Return the [x, y] coordinate for the center point of the cell that contains the specified text.  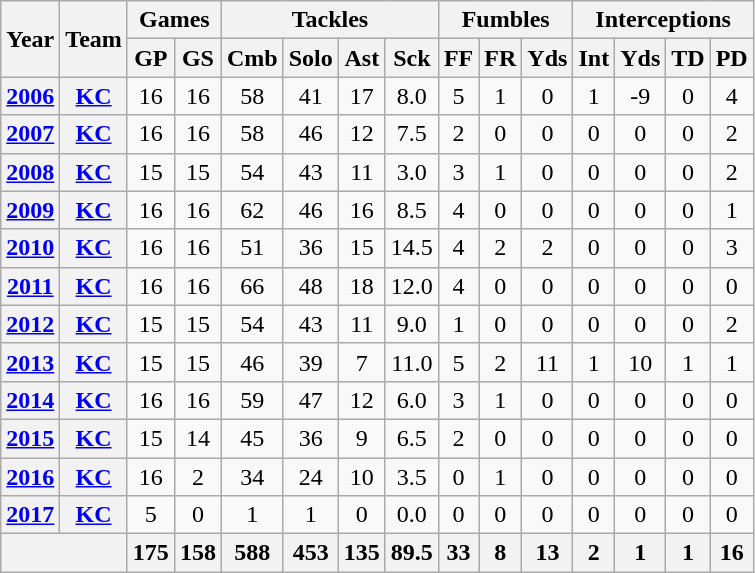
2016 [30, 477]
62 [252, 210]
6.0 [412, 400]
453 [310, 553]
135 [362, 553]
158 [198, 553]
59 [252, 400]
6.5 [412, 438]
Solo [310, 58]
2017 [30, 515]
48 [310, 286]
Year [30, 39]
7 [362, 362]
45 [252, 438]
Interceptions [663, 20]
14.5 [412, 248]
2013 [30, 362]
2011 [30, 286]
Sck [412, 58]
33 [458, 553]
8.5 [412, 210]
Team [94, 39]
TD [688, 58]
3.0 [412, 172]
Tackles [330, 20]
89.5 [412, 553]
Ast [362, 58]
Cmb [252, 58]
9.0 [412, 324]
3.5 [412, 477]
588 [252, 553]
Games [174, 20]
18 [362, 286]
2010 [30, 248]
17 [362, 96]
2006 [30, 96]
2012 [30, 324]
GS [198, 58]
34 [252, 477]
14 [198, 438]
12.0 [412, 286]
GP [150, 58]
2015 [30, 438]
8.0 [412, 96]
PD [732, 58]
2007 [30, 134]
41 [310, 96]
2008 [30, 172]
-9 [640, 96]
0.0 [412, 515]
2009 [30, 210]
11.0 [412, 362]
51 [252, 248]
8 [500, 553]
FR [500, 58]
47 [310, 400]
13 [548, 553]
39 [310, 362]
175 [150, 553]
FF [458, 58]
Int [594, 58]
Fumbles [506, 20]
9 [362, 438]
7.5 [412, 134]
66 [252, 286]
2014 [30, 400]
24 [310, 477]
